Scan for the cell matching the given text and deliver its [X, Y] coordinate at center. 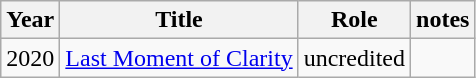
Title [179, 20]
uncredited [354, 58]
2020 [30, 58]
Last Moment of Clarity [179, 58]
notes [443, 20]
Year [30, 20]
Role [354, 20]
